Scan for the cell matching the given text and deliver its (x, y) coordinate at center. 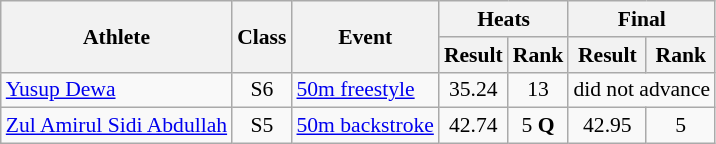
S6 (262, 90)
Yusup Dewa (116, 90)
Event (364, 36)
5 Q (538, 126)
5 (680, 126)
50m backstroke (364, 126)
50m freestyle (364, 90)
Athlete (116, 36)
Final (642, 19)
Class (262, 36)
13 (538, 90)
42.95 (607, 126)
Zul Amirul Sidi Abdullah (116, 126)
Heats (504, 19)
S5 (262, 126)
42.74 (474, 126)
35.24 (474, 90)
did not advance (642, 90)
